Pinpoint the cell where the given text exists, returning its [x, y] midpoint coordinate. 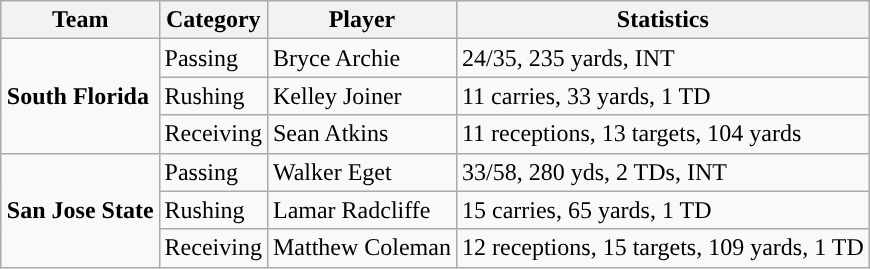
33/58, 280 yds, 2 TDs, INT [662, 172]
Sean Atkins [362, 134]
Bryce Archie [362, 58]
Lamar Radcliffe [362, 210]
Walker Eget [362, 172]
24/35, 235 yards, INT [662, 58]
Kelley Joiner [362, 96]
11 carries, 33 yards, 1 TD [662, 96]
12 receptions, 15 targets, 109 yards, 1 TD [662, 248]
Statistics [662, 20]
Category [213, 20]
Matthew Coleman [362, 248]
11 receptions, 13 targets, 104 yards [662, 134]
Team [80, 20]
San Jose State [80, 210]
South Florida [80, 96]
Player [362, 20]
15 carries, 65 yards, 1 TD [662, 210]
